Detect which cell encompasses the target text, then output its (X, Y) center coordinate. 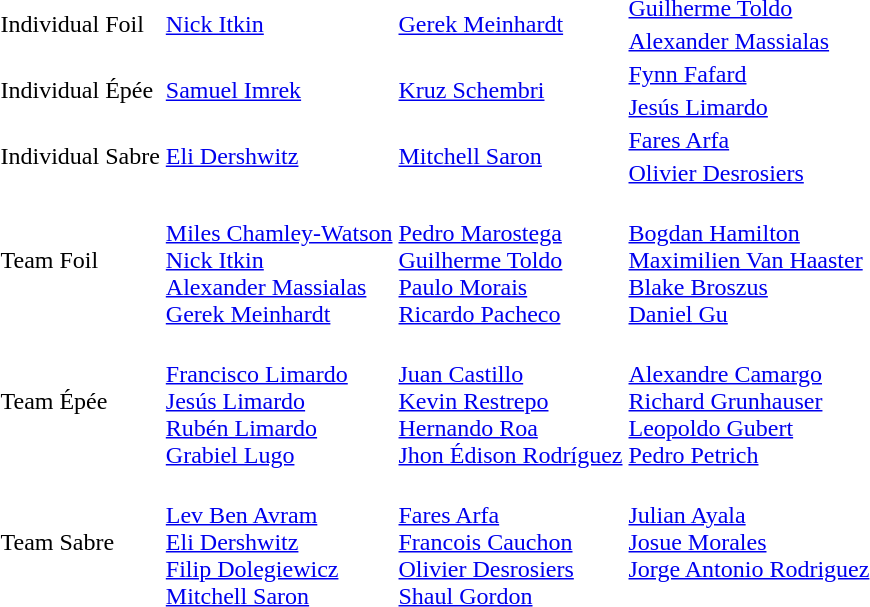
Eli Dershwitz (279, 156)
Mitchell Saron (510, 156)
Samuel Imrek (279, 90)
Miles Chamley-WatsonNick ItkinAlexander MassialasGerek Meinhardt (279, 260)
Francisco LimardoJesús LimardoRubén LimardoGrabiel Lugo (279, 401)
Juan CastilloKevin RestrepoHernando RoaJhon Édison Rodríguez (510, 401)
Kruz Schembri (510, 90)
Pedro MarostegaGuilherme ToldoPaulo MoraisRicardo Pacheco (510, 260)
